Extract the (X, Y) coordinate from the center of the cell holding the provided text.  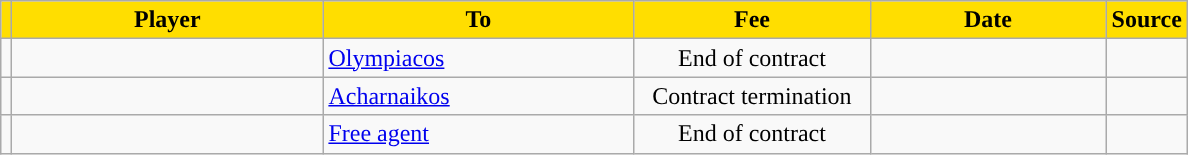
To (478, 20)
Olympiacos (478, 58)
Acharnaikos (478, 96)
Source (1146, 20)
Fee (752, 20)
Player (168, 20)
Free agent (478, 134)
Date (988, 20)
Contract termination (752, 96)
